From the cell containing the given text, extract its center point as (x, y) coordinate. 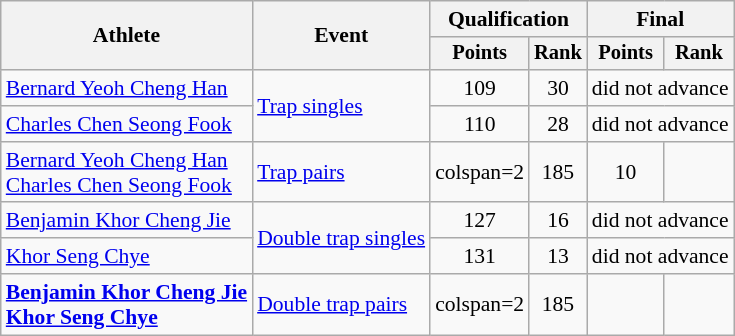
Double trap singles (341, 238)
Qualification (508, 19)
Benjamin Khor Cheng JieKhor Seng Chye (126, 304)
Bernard Yeoh Cheng Han (126, 88)
Event (341, 36)
Trap pairs (341, 172)
Trap singles (341, 106)
131 (480, 256)
16 (558, 221)
Benjamin Khor Cheng Jie (126, 221)
Double trap pairs (341, 304)
Final (660, 19)
Athlete (126, 36)
109 (480, 88)
Khor Seng Chye (126, 256)
13 (558, 256)
Charles Chen Seong Fook (126, 124)
10 (626, 172)
127 (480, 221)
110 (480, 124)
30 (558, 88)
28 (558, 124)
Bernard Yeoh Cheng HanCharles Chen Seong Fook (126, 172)
